Pinpoint the cell where the given text exists, returning its (x, y) midpoint coordinate. 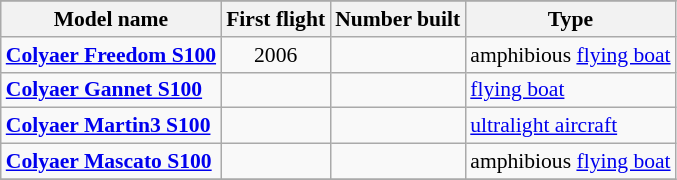
Type (570, 19)
ultralight aircraft (570, 126)
2006 (276, 55)
flying boat (570, 90)
Colyaer Martin3 S100 (111, 126)
Colyaer Mascato S100 (111, 162)
Number built (398, 19)
Colyaer Freedom S100 (111, 55)
First flight (276, 19)
Model name (111, 19)
Colyaer Gannet S100 (111, 90)
